Determine the [X, Y] coordinate at the center of the cell enclosing the given text.  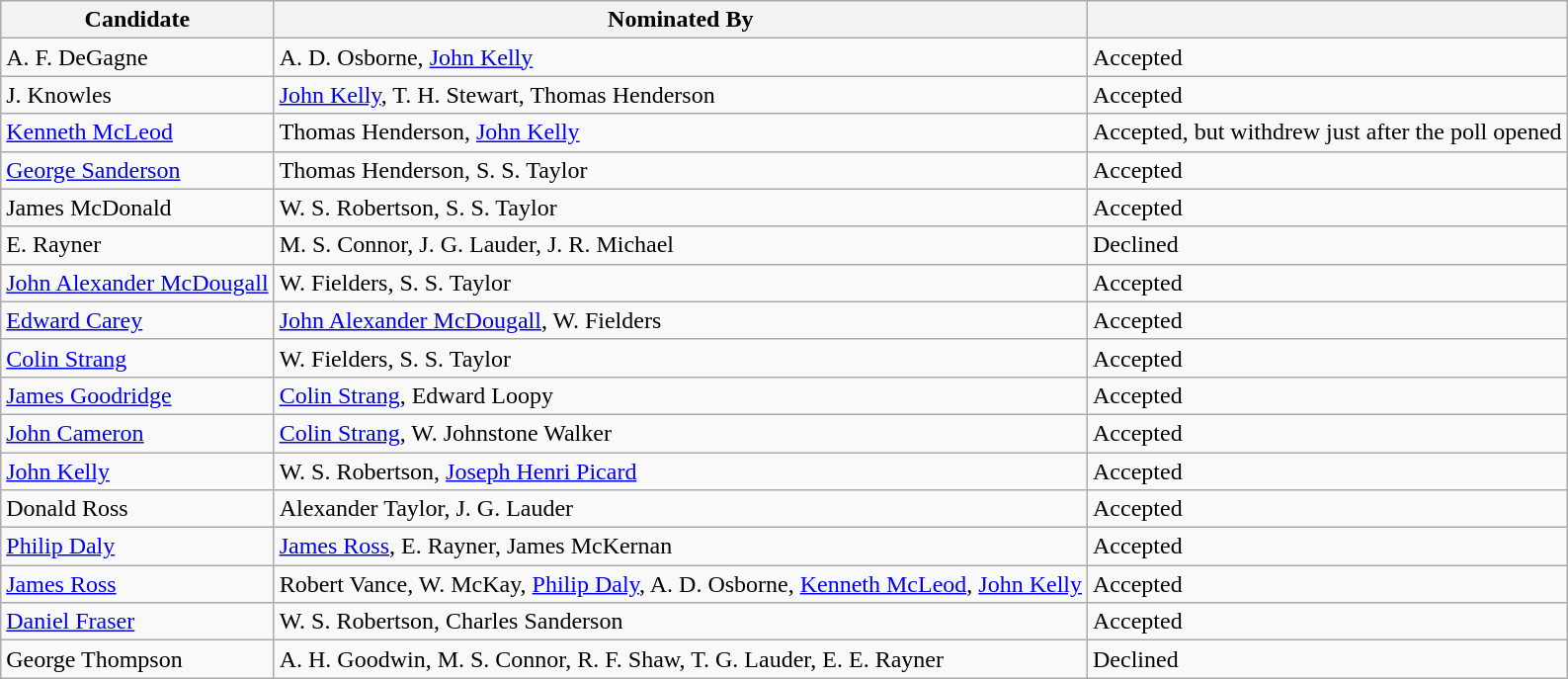
John Alexander McDougall, W. Fielders [680, 320]
John Cameron [137, 433]
A. F. DeGagne [137, 57]
Daniel Fraser [137, 622]
J. Knowles [137, 95]
James Ross [137, 584]
M. S. Connor, J. G. Lauder, J. R. Michael [680, 245]
James Ross, E. Rayner, James McKernan [680, 547]
Donald Ross [137, 509]
George Thompson [137, 659]
Nominated By [680, 20]
Thomas Henderson, S. S. Taylor [680, 170]
George Sanderson [137, 170]
Accepted, but withdrew just after the poll opened [1328, 132]
Kenneth McLeod [137, 132]
E. Rayner [137, 245]
A. D. Osborne, John Kelly [680, 57]
Colin Strang, W. Johnstone Walker [680, 433]
Colin Strang, Edward Loopy [680, 395]
John Kelly [137, 471]
A. H. Goodwin, M. S. Connor, R. F. Shaw, T. G. Lauder, E. E. Rayner [680, 659]
Robert Vance, W. McKay, Philip Daly, A. D. Osborne, Kenneth McLeod, John Kelly [680, 584]
W. S. Robertson, Joseph Henri Picard [680, 471]
Philip Daly [137, 547]
Colin Strang [137, 358]
James Goodridge [137, 395]
Alexander Taylor, J. G. Lauder [680, 509]
John Kelly, T. H. Stewart, Thomas Henderson [680, 95]
Candidate [137, 20]
W. S. Robertson, Charles Sanderson [680, 622]
Thomas Henderson, John Kelly [680, 132]
John Alexander McDougall [137, 283]
Edward Carey [137, 320]
James McDonald [137, 208]
W. S. Robertson, S. S. Taylor [680, 208]
